Scan for the cell matching the given text and deliver its [X, Y] coordinate at center. 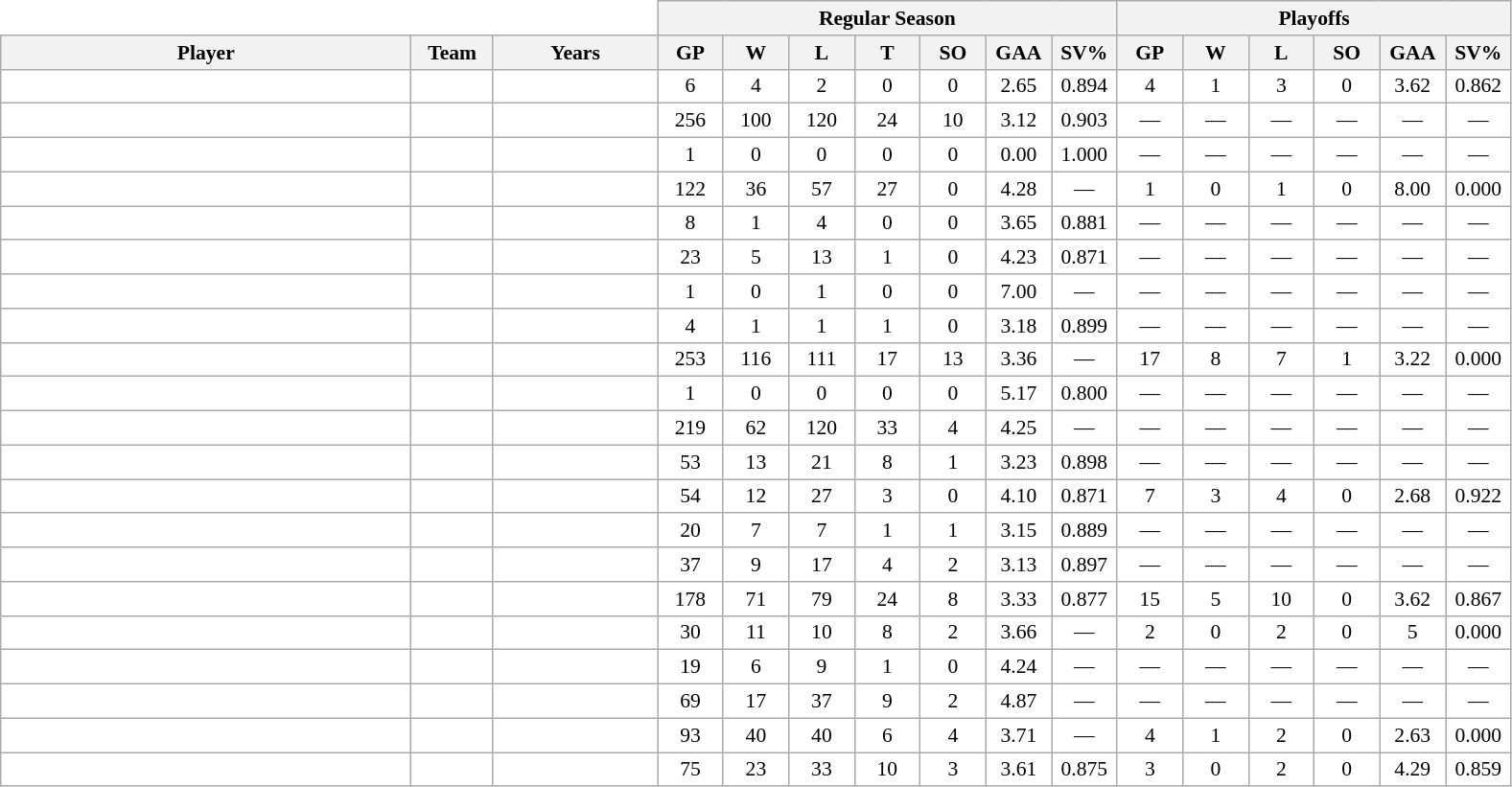
2.68 [1412, 497]
100 [756, 121]
178 [690, 599]
3.65 [1018, 223]
0.897 [1084, 565]
2.63 [1412, 735]
3.33 [1018, 599]
7.00 [1018, 291]
36 [756, 189]
0.903 [1084, 121]
0.877 [1084, 599]
219 [690, 428]
Playoffs [1314, 18]
71 [756, 599]
69 [690, 702]
4.28 [1018, 189]
Years [575, 53]
0.894 [1084, 86]
4.25 [1018, 428]
0.881 [1084, 223]
3.22 [1412, 359]
21 [822, 462]
111 [822, 359]
3.12 [1018, 121]
30 [690, 633]
1.000 [1084, 155]
3.15 [1018, 531]
0.898 [1084, 462]
2.65 [1018, 86]
79 [822, 599]
75 [690, 770]
256 [690, 121]
T [887, 53]
3.13 [1018, 565]
3.36 [1018, 359]
0.862 [1478, 86]
12 [756, 497]
57 [822, 189]
3.66 [1018, 633]
0.859 [1478, 770]
93 [690, 735]
4.10 [1018, 497]
0.889 [1084, 531]
3.18 [1018, 326]
0.800 [1084, 394]
253 [690, 359]
4.23 [1018, 258]
116 [756, 359]
15 [1150, 599]
8.00 [1412, 189]
0.00 [1018, 155]
5.17 [1018, 394]
20 [690, 531]
122 [690, 189]
19 [690, 667]
0.875 [1084, 770]
4.29 [1412, 770]
3.23 [1018, 462]
54 [690, 497]
Player [206, 53]
4.87 [1018, 702]
11 [756, 633]
0.867 [1478, 599]
53 [690, 462]
Regular Season [888, 18]
3.61 [1018, 770]
0.922 [1478, 497]
0.899 [1084, 326]
62 [756, 428]
Team [453, 53]
4.24 [1018, 667]
3.71 [1018, 735]
